Identify which cell holds the provided text, then report its [x, y] central coordinate. 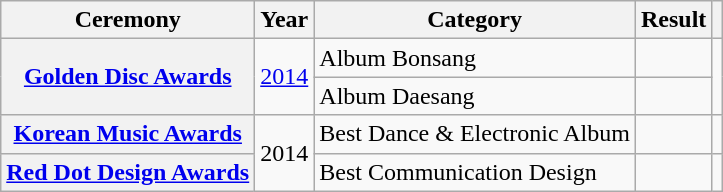
Album Bonsang [475, 58]
Ceremony [128, 20]
Best Communication Design [475, 172]
Category [475, 20]
Korean Music Awards [128, 134]
Year [284, 20]
Album Daesang [475, 96]
Best Dance & Electronic Album [475, 134]
Golden Disc Awards [128, 77]
Red Dot Design Awards [128, 172]
Result [673, 20]
